Find where the given text appears and provide that cell's center as [X, Y] coordinate. 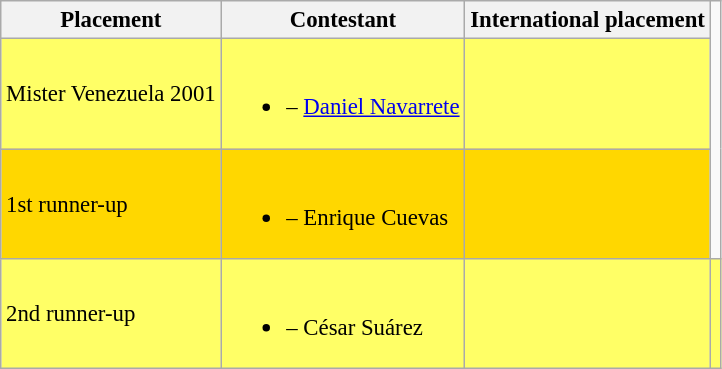
– César Suárez [343, 314]
Placement [111, 20]
International placement [588, 20]
Contestant [343, 20]
1st runner-up [111, 204]
– Enrique Cuevas [343, 204]
2nd runner-up [111, 314]
– Daniel Navarrete [343, 94]
Mister Venezuela 2001 [111, 94]
